Provide the [x, y] coordinate of the cell's center where the given text is located.  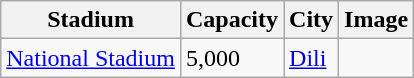
Stadium [91, 20]
Image [376, 20]
5,000 [232, 58]
City [312, 20]
Dili [312, 58]
National Stadium [91, 58]
Capacity [232, 20]
